Capture the cell that displays the provided text and extract its [x, y] central coordinate. 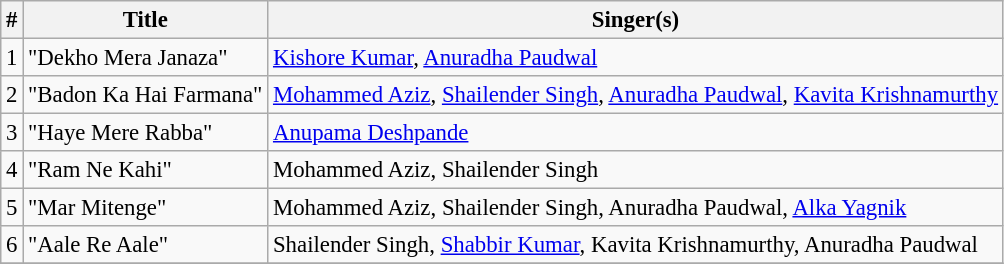
"Badon Ka Hai Farmana" [146, 95]
"Mar Mitenge" [146, 208]
3 [12, 133]
4 [12, 170]
Title [146, 20]
Mohammed Aziz, Shailender Singh [636, 170]
"Haye Mere Rabba" [146, 133]
Shailender Singh, Shabbir Kumar, Kavita Krishnamurthy, Anuradha Paudwal [636, 245]
Anupama Deshpande [636, 133]
Mohammed Aziz, Shailender Singh, Anuradha Paudwal, Alka Yagnik [636, 208]
1 [12, 58]
Mohammed Aziz, Shailender Singh, Anuradha Paudwal, Kavita Krishnamurthy [636, 95]
"Ram Ne Kahi" [146, 170]
5 [12, 208]
6 [12, 245]
"Aale Re Aale" [146, 245]
2 [12, 95]
Kishore Kumar, Anuradha Paudwal [636, 58]
# [12, 20]
"Dekho Mera Janaza" [146, 58]
Singer(s) [636, 20]
